Locate the cell with the specified text and output its [X, Y] center coordinate. 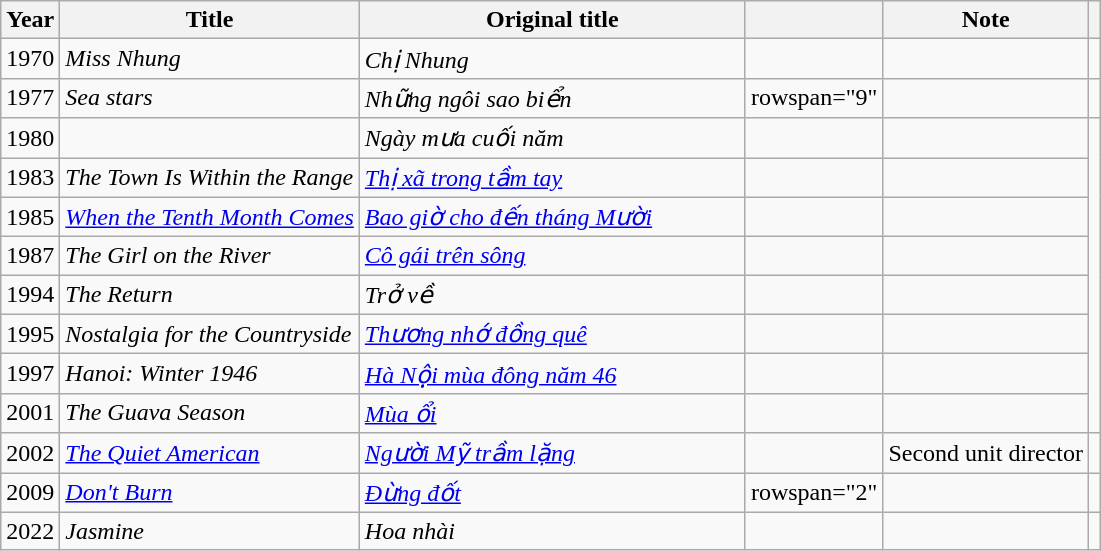
Những ngôi sao biển [552, 98]
Hoa nhài [552, 531]
Original title [552, 20]
Người Mỹ trầm lặng [552, 453]
2001 [30, 413]
1970 [30, 59]
1977 [30, 98]
Đừng đốt [552, 492]
Trở về [552, 295]
The Quiet American [210, 453]
Thị xã trong tầm tay [552, 178]
Hanoi: Winter 1946 [210, 374]
Note [986, 20]
1983 [30, 178]
1995 [30, 334]
When the Tenth Month Comes [210, 217]
Jasmine [210, 531]
The Girl on the River [210, 256]
The Town Is Within the Range [210, 178]
Miss Nhung [210, 59]
2009 [30, 492]
Don't Burn [210, 492]
2022 [30, 531]
Hà Nội mùa đông năm 46 [552, 374]
1997 [30, 374]
Sea stars [210, 98]
1987 [30, 256]
The Return [210, 295]
1980 [30, 138]
Mùa ổi [552, 413]
Thương nhớ đồng quê [552, 334]
Bao giờ cho đến tháng Mười [552, 217]
1994 [30, 295]
Ngày mưa cuối năm [552, 138]
rowspan="9" [814, 98]
Second unit director [986, 453]
Nostalgia for the Countryside [210, 334]
Year [30, 20]
Cô gái trên sông [552, 256]
2002 [30, 453]
Title [210, 20]
1985 [30, 217]
The Guava Season [210, 413]
rowspan="2" [814, 492]
Chị Nhung [552, 59]
